Find where the given text appears and provide that cell's center as [x, y] coordinate. 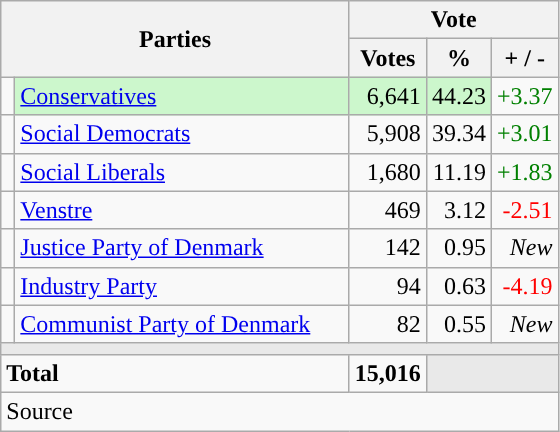
44.23 [458, 96]
6,641 [388, 96]
+ / - [524, 58]
15,016 [388, 373]
39.34 [458, 134]
Vote [454, 20]
Total [176, 373]
Votes [388, 58]
Social Liberals [182, 172]
11.19 [458, 172]
Communist Party of Denmark [182, 324]
5,908 [388, 134]
Justice Party of Denmark [182, 248]
Source [280, 411]
Conservatives [182, 96]
Venstre [182, 210]
142 [388, 248]
1,680 [388, 172]
Parties [176, 39]
-4.19 [524, 286]
0.95 [458, 248]
Industry Party [182, 286]
0.63 [458, 286]
94 [388, 286]
-2.51 [524, 210]
0.55 [458, 324]
Social Democrats [182, 134]
+3.37 [524, 96]
469 [388, 210]
3.12 [458, 210]
82 [388, 324]
+3.01 [524, 134]
% [458, 58]
+1.83 [524, 172]
